Detect which cell encompasses the target text, then output its (x, y) center coordinate. 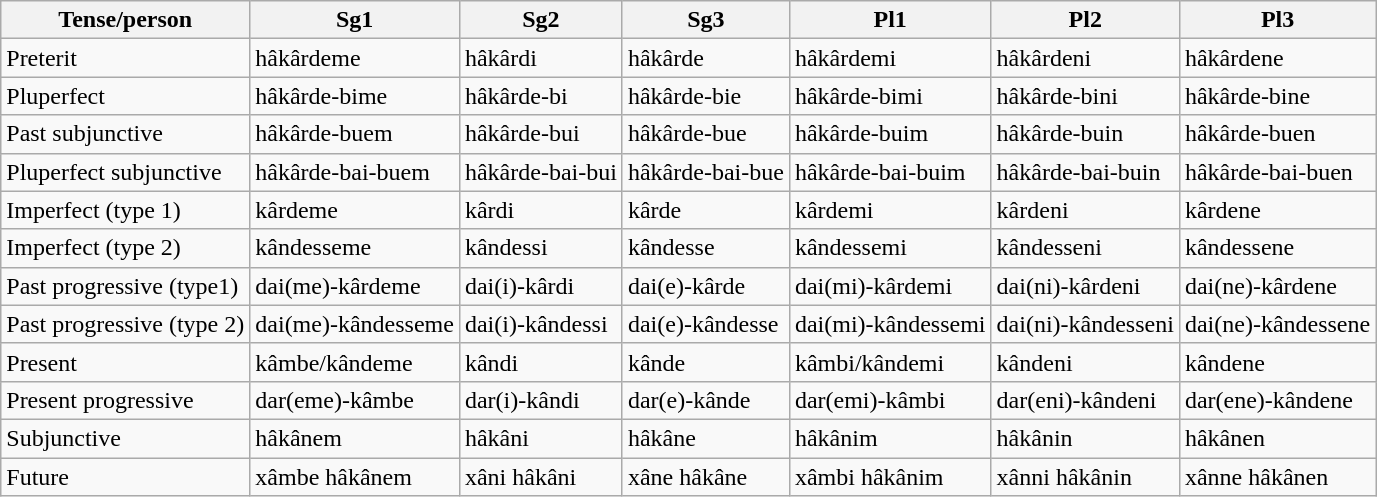
Preterit (126, 58)
Pluperfect (126, 96)
Past progressive (type1) (126, 286)
hâkârde-bimi (890, 96)
Past progressive (type 2) (126, 324)
kânde (706, 362)
Sg2 (540, 20)
kândessene (1277, 248)
dai(me)-kârdeme (355, 286)
hâkârde-bai-bue (706, 172)
kândi (540, 362)
dai(mi)-kârdemi (890, 286)
Sg3 (706, 20)
Subjunctive (126, 438)
kândessi (540, 248)
dai(ni)-kândesseni (1085, 324)
kândesseni (1085, 248)
hâkârde-bai-buim (890, 172)
dai(ne)-kârdene (1277, 286)
hâkârde-bai-bui (540, 172)
hâkârde-bi (540, 96)
Past subjunctive (126, 134)
xânni hâkânin (1085, 477)
dar(eni)-kândeni (1085, 400)
hâkârde-bai-buin (1085, 172)
hâkârde-buem (355, 134)
xâmbe hâkânem (355, 477)
hâkâne (706, 438)
kândene (1277, 362)
kârde (706, 210)
kândesseme (355, 248)
Pl2 (1085, 20)
hâkârde-bui (540, 134)
Imperfect (type 1) (126, 210)
Imperfect (type 2) (126, 248)
hâkârde-buin (1085, 134)
Sg1 (355, 20)
dai(ne)-kândessene (1277, 324)
dar(ene)-kândene (1277, 400)
hâkârdeme (355, 58)
kârdeni (1085, 210)
Pl1 (890, 20)
hâkârdene (1277, 58)
dai(i)-kârdi (540, 286)
hâkârdeni (1085, 58)
hâkânem (355, 438)
xâni hâkâni (540, 477)
dai(mi)-kândessemi (890, 324)
hâkârde (706, 58)
kândeni (1085, 362)
hâkâni (540, 438)
Tense/person (126, 20)
xâmbi hâkânim (890, 477)
dai(e)-kândesse (706, 324)
kâmbe/kândeme (355, 362)
Pluperfect subjunctive (126, 172)
hâkânim (890, 438)
dai(e)-kârde (706, 286)
dar(e)-kânde (706, 400)
kâmbi/kândemi (890, 362)
hâkârde-bue (706, 134)
dai(i)-kândessi (540, 324)
hâkânen (1277, 438)
xâne hâkâne (706, 477)
Future (126, 477)
Present (126, 362)
hâkârde-buen (1277, 134)
dar(i)-kândi (540, 400)
hâkârde-buim (890, 134)
dar(emi)-kâmbi (890, 400)
Pl3 (1277, 20)
hâkârde-bime (355, 96)
hâkârdi (540, 58)
Present progressive (126, 400)
dar(eme)-kâmbe (355, 400)
hâkârde-bini (1085, 96)
hâkârdemi (890, 58)
kârdene (1277, 210)
kârdeme (355, 210)
kândessemi (890, 248)
hâkânin (1085, 438)
dai(me)-kândesseme (355, 324)
kârdemi (890, 210)
hâkârde-bine (1277, 96)
hâkârde-bai-buem (355, 172)
hâkârde-bai-buen (1277, 172)
hâkârde-bie (706, 96)
xânne hâkânen (1277, 477)
kârdi (540, 210)
kândesse (706, 248)
dai(ni)-kârdeni (1085, 286)
